Determine the [x, y] coordinate at the center of the cell enclosing the given text.  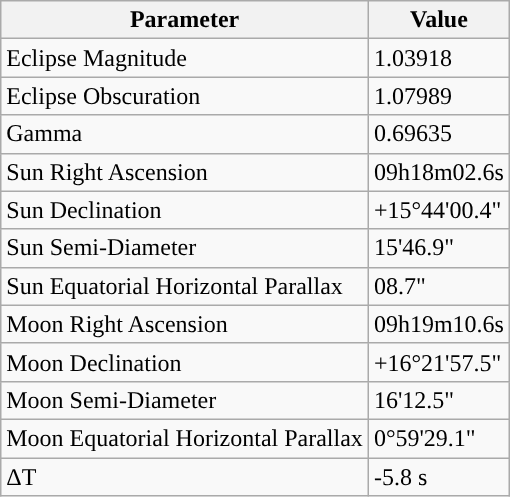
+16°21'57.5" [438, 362]
Sun Right Ascension [185, 172]
1.03918 [438, 58]
15'46.9" [438, 248]
Sun Semi-Diameter [185, 248]
ΔT [185, 477]
1.07989 [438, 96]
08.7" [438, 286]
Gamma [185, 134]
16'12.5" [438, 400]
Sun Equatorial Horizontal Parallax [185, 286]
09h19m10.6s [438, 324]
0.69635 [438, 134]
Moon Semi-Diameter [185, 400]
0°59'29.1" [438, 438]
Moon Equatorial Horizontal Parallax [185, 438]
+15°44'00.4" [438, 210]
Moon Declination [185, 362]
Parameter [185, 20]
Value [438, 20]
Moon Right Ascension [185, 324]
-5.8 s [438, 477]
Eclipse Obscuration [185, 96]
Sun Declination [185, 210]
09h18m02.6s [438, 172]
Eclipse Magnitude [185, 58]
